Pinpoint the cell where the given text exists, returning its (x, y) midpoint coordinate. 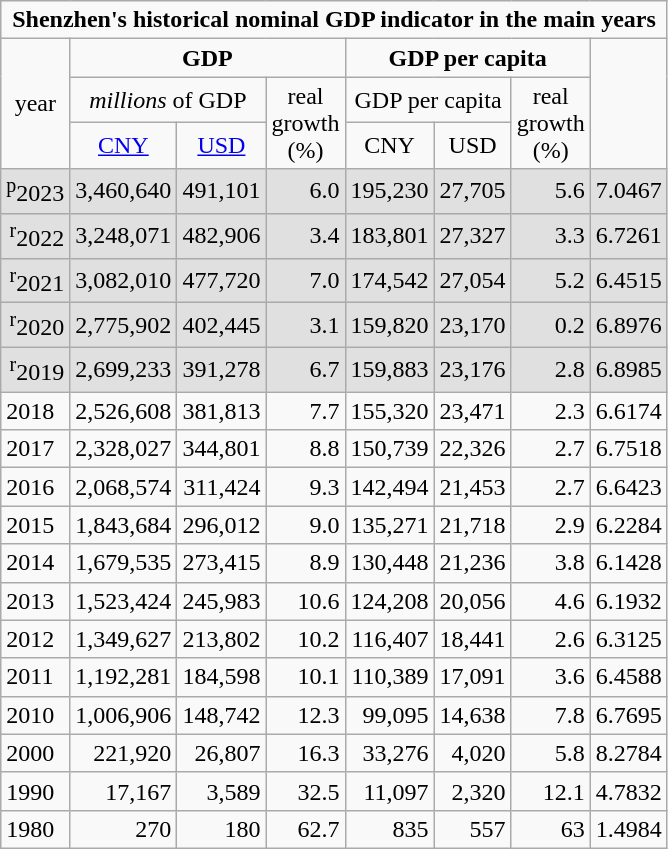
7.0467 (628, 192)
402,445 (222, 326)
213,802 (222, 639)
245,983 (222, 601)
GDP (208, 58)
21,453 (472, 487)
2010 (36, 715)
year (36, 104)
2013 (36, 601)
2000 (36, 753)
32.5 (306, 791)
2,526,608 (124, 411)
142,494 (390, 487)
21,718 (472, 525)
6.0 (306, 192)
1,349,627 (124, 639)
5.6 (550, 192)
491,101 (222, 192)
150,739 (390, 449)
17,167 (124, 791)
2016 (36, 487)
273,415 (222, 563)
21,236 (472, 563)
6.7 (306, 370)
477,720 (222, 280)
3,082,010 (124, 280)
3.4 (306, 236)
6.7695 (628, 715)
Shenzhen's historical nominal GDP indicator in the main years (334, 20)
14,638 (472, 715)
millions of GDP (168, 100)
184,598 (222, 677)
3,248,071 (124, 236)
296,012 (222, 525)
1,523,424 (124, 601)
2,328,027 (124, 449)
p2023 (36, 192)
174,542 (390, 280)
6.7518 (628, 449)
1,192,281 (124, 677)
6.1428 (628, 563)
270 (124, 829)
10.1 (306, 677)
2,699,233 (124, 370)
26,807 (222, 753)
17,091 (472, 677)
6.7261 (628, 236)
2.6 (550, 639)
130,448 (390, 563)
221,920 (124, 753)
6.6174 (628, 411)
23,471 (472, 411)
27,327 (472, 236)
7.0 (306, 280)
4,020 (472, 753)
195,230 (390, 192)
2012 (36, 639)
9.3 (306, 487)
22,326 (472, 449)
62.7 (306, 829)
5.8 (550, 753)
3.3 (550, 236)
18,441 (472, 639)
1.4984 (628, 829)
12.1 (550, 791)
6.4515 (628, 280)
1,006,906 (124, 715)
11,097 (390, 791)
7.8 (550, 715)
63 (550, 829)
381,813 (222, 411)
27,054 (472, 280)
159,883 (390, 370)
0.2 (550, 326)
6.2284 (628, 525)
6.8985 (628, 370)
r2022 (36, 236)
8.8 (306, 449)
183,801 (390, 236)
2.9 (550, 525)
4.7832 (628, 791)
9.0 (306, 525)
5.2 (550, 280)
8.2784 (628, 753)
2.8 (550, 370)
2017 (36, 449)
12.3 (306, 715)
2,068,574 (124, 487)
1990 (36, 791)
r2020 (36, 326)
124,208 (390, 601)
344,801 (222, 449)
99,095 (390, 715)
180 (222, 829)
10.2 (306, 639)
8.9 (306, 563)
r2021 (36, 280)
135,271 (390, 525)
3.6 (550, 677)
1,843,684 (124, 525)
2.3 (550, 411)
1,679,535 (124, 563)
3.8 (550, 563)
7.7 (306, 411)
391,278 (222, 370)
3,589 (222, 791)
116,407 (390, 639)
16.3 (306, 753)
27,705 (472, 192)
148,742 (222, 715)
835 (390, 829)
6.8976 (628, 326)
2,775,902 (124, 326)
6.6423 (628, 487)
2015 (36, 525)
2018 (36, 411)
23,170 (472, 326)
4.6 (550, 601)
2011 (36, 677)
3.1 (306, 326)
33,276 (390, 753)
159,820 (390, 326)
r2019 (36, 370)
6.3125 (628, 639)
23,176 (472, 370)
3,460,640 (124, 192)
20,056 (472, 601)
482,906 (222, 236)
6.4588 (628, 677)
557 (472, 829)
155,320 (390, 411)
2014 (36, 563)
2,320 (472, 791)
311,424 (222, 487)
10.6 (306, 601)
6.1932 (628, 601)
1980 (36, 829)
110,389 (390, 677)
